Output the (X, Y) coordinate of the center of the cell containing the given text.  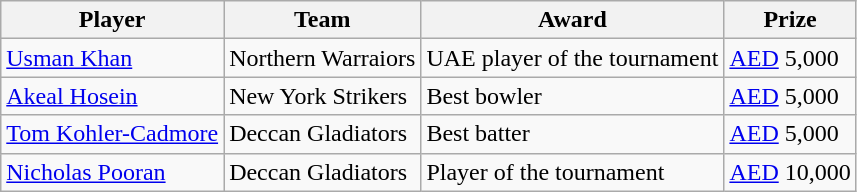
Usman Khan (112, 58)
Best bowler (572, 96)
Northern Warraiors (322, 58)
Team (322, 20)
Best batter (572, 134)
Player (112, 20)
Nicholas Pooran (112, 172)
Prize (790, 20)
New York Strikers (322, 96)
Tom Kohler-Cadmore (112, 134)
Award (572, 20)
AED 10,000 (790, 172)
Akeal Hosein (112, 96)
UAE player of the tournament (572, 58)
Player of the tournament (572, 172)
